Identify which cell holds the provided text, then report its (X, Y) central coordinate. 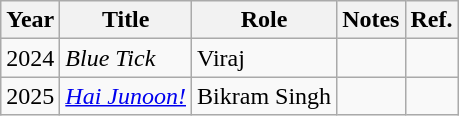
Role (264, 20)
Notes (371, 20)
Hai Junoon! (126, 96)
Blue Tick (126, 58)
2025 (30, 96)
2024 (30, 58)
Bikram Singh (264, 96)
Title (126, 20)
Year (30, 20)
Viraj (264, 58)
Ref. (432, 20)
